Detect which cell encompasses the target text, then output its [X, Y] center coordinate. 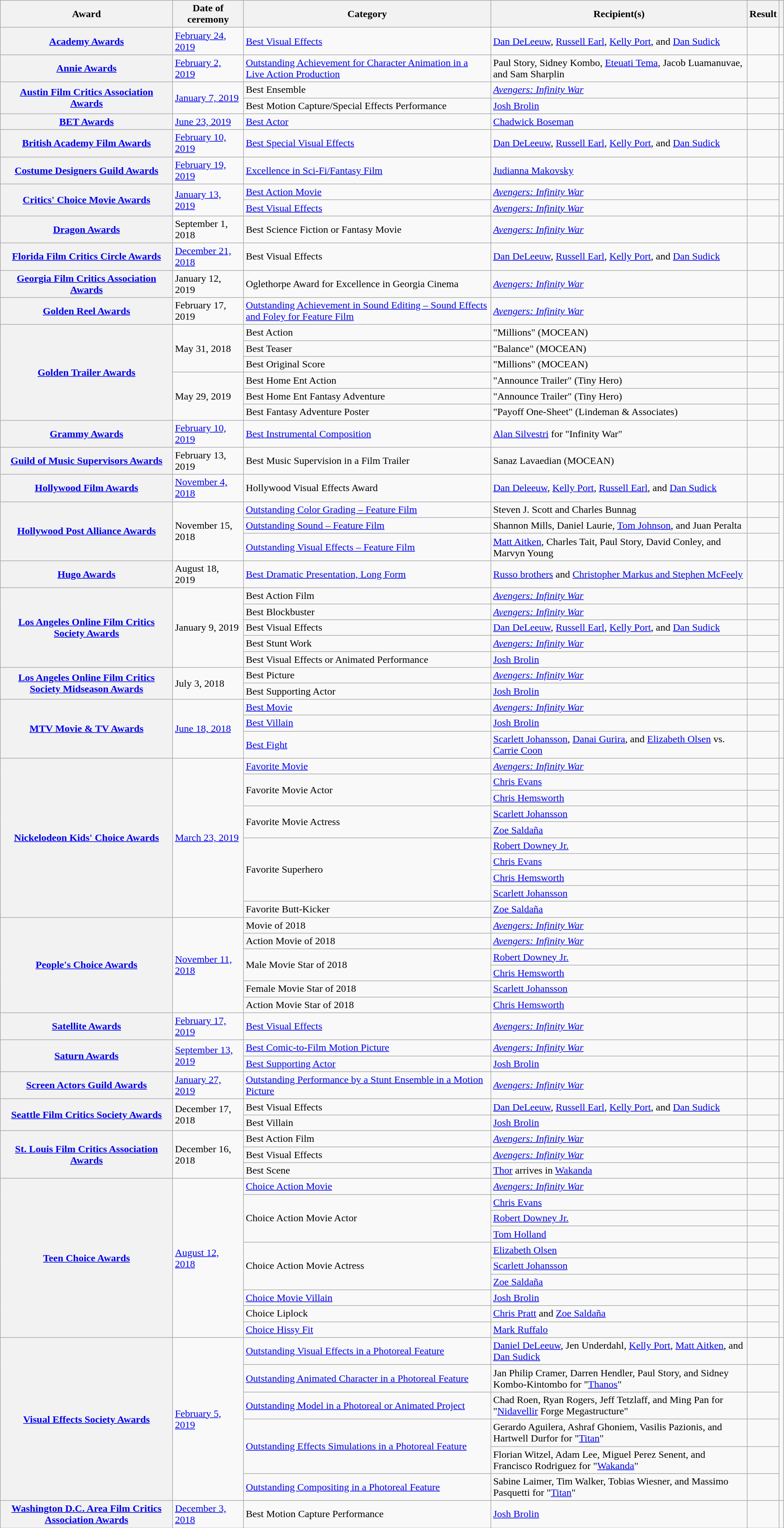
Best Dramatic Presentation, Long Form [367, 574]
British Academy Film Awards [87, 143]
Sanaz Lavaedian (MOCEAN) [619, 461]
Golden Reel Awards [87, 311]
January 27, 2019 [208, 1085]
January 9, 2019 [208, 627]
Best Blockbuster [367, 611]
Outstanding Visual Effects – Feature Film [367, 547]
Best Motion Capture/Special Effects Performance [367, 106]
Los Angeles Online Film Critics Society Midseason Awards [87, 683]
Satellite Awards [87, 1026]
Academy Awards [87, 41]
Outstanding Effects Simulations in a Photoreal Feature [367, 1446]
December 16, 2018 [208, 1154]
Choice Hissy Fit [367, 1329]
Choice Movie Villain [367, 1298]
Choice Liplock [367, 1314]
Recipient(s) [619, 14]
July 3, 2018 [208, 683]
Favorite Movie [367, 766]
Best Science Fiction or Fantasy Movie [367, 229]
Best Action [367, 333]
Outstanding Performance by a Stunt Ensemble in a Motion Picture [367, 1085]
Outstanding Achievement for Character Animation in a Live Action Production [367, 69]
"Balance" (MOCEAN) [619, 349]
"Payoff One-Sheet" (Lindeman & Associates) [619, 412]
Best Instrumental Composition [367, 434]
Steven J. Scott and Charles Bunnag [619, 509]
Golden Trailer Awards [87, 372]
September 1, 2018 [208, 229]
Hollywood Visual Effects Award [367, 488]
Best Movie [367, 707]
People's Choice Awards [87, 965]
Gerardo Aguilera, Ashraf Ghoniem, Vasilis Pazionis, and Hartwell Durfor for "Titan" [619, 1433]
Outstanding Color Grading – Feature Film [367, 509]
Female Movie Star of 2018 [367, 989]
Grammy Awards [87, 434]
Best Visual Effects or Animated Performance [367, 660]
Elizabeth Olsen [619, 1250]
September 13, 2019 [208, 1056]
Critics' Choice Movie Awards [87, 200]
Date of ceremony [208, 14]
June 23, 2019 [208, 122]
Best Original Score [367, 364]
December 17, 2018 [208, 1115]
Hollywood Post Alliance Awards [87, 531]
Annie Awards [87, 69]
Paul Story, Sidney Kombo, Eteuati Tema, Jacob Luamanuvae, and Sam Sharplin [619, 69]
Favorite Movie Actress [367, 822]
Chadwick Boseman [619, 122]
May 29, 2019 [208, 396]
Action Movie of 2018 [367, 941]
Best Actor [367, 122]
Outstanding Compositing in a Photoreal Feature [367, 1487]
Movie of 2018 [367, 925]
Georgia Film Critics Association Awards [87, 283]
Florian Witzel, Adam Lee, Miguel Perez Senent, and Francisco Rodriguez for "Wakanda" [619, 1459]
Teen Choice Awards [87, 1258]
Thor arrives in Wakanda [619, 1171]
Outstanding Model in a Photoreal or Animated Project [367, 1405]
Chad Roen, Ryan Rogers, Jeff Tetzlaff, and Ming Pan for "Nidavellir Forge Megastructure" [619, 1405]
Matt Aitken, Charles Tait, Paul Story, David Conley, and Marvyn Young [619, 547]
Best Fantasy Adventure Poster [367, 412]
November 11, 2018 [208, 965]
June 18, 2018 [208, 729]
Hollywood Film Awards [87, 488]
Visual Effects Society Awards [87, 1419]
Best Fight [367, 745]
February 13, 2019 [208, 461]
Jan Philip Cramer, Darren Hendler, Paul Story, and Sidney Kombo-Kintombo for "Thanos" [619, 1378]
March 23, 2019 [208, 838]
February 24, 2019 [208, 41]
Shannon Mills, Daniel Laurie, Tom Johnson, and Juan Peralta [619, 525]
Best Comic-to-Film Motion Picture [367, 1048]
Sabine Laimer, Tim Walker, Tobias Wiesner, and Massimo Pasquetti for "Titan" [619, 1487]
Best Home Ent Action [367, 380]
St. Louis Film Critics Association Awards [87, 1154]
Outstanding Sound – Feature Film [367, 525]
May 31, 2018 [208, 349]
Award [87, 14]
Action Movie Star of 2018 [367, 1005]
Best Scene [367, 1171]
Saturn Awards [87, 1056]
August 18, 2019 [208, 574]
Screen Actors Guild Awards [87, 1085]
Choice Action Movie Actress [367, 1266]
Russo brothers and Christopher Markus and Stephen McFeely [619, 574]
Nickelodeon Kids' Choice Awards [87, 838]
Best Home Ent Fantasy Adventure [367, 396]
Category [367, 14]
Best Motion Capture Performance [367, 1515]
Best Music Supervision in a Film Trailer [367, 461]
January 7, 2019 [208, 98]
Guild of Music Supervisors Awards [87, 461]
August 12, 2018 [208, 1258]
Scarlett Johansson, Danai Gurira, and Elizabeth Olsen vs. Carrie Coon [619, 745]
Chris Pratt and Zoe Saldaña [619, 1314]
Favorite Butt-Kicker [367, 909]
Oglethorpe Award for Excellence in Georgia Cinema [367, 283]
Costume Designers Guild Awards [87, 171]
Hugo Awards [87, 574]
Choice Action Movie Actor [367, 1218]
Judianna Makovsky [619, 171]
BET Awards [87, 122]
Male Movie Star of 2018 [367, 965]
Alan Silvestri for "Infinity War" [619, 434]
Best Teaser [367, 349]
Best Action Movie [367, 192]
November 4, 2018 [208, 488]
Dragon Awards [87, 229]
Best Ensemble [367, 90]
Washington D.C. Area Film Critics Association Awards [87, 1515]
Favorite Superhero [367, 869]
February 19, 2019 [208, 171]
February 5, 2019 [208, 1419]
Florida Film Critics Circle Awards [87, 257]
Excellence in Sci-Fi/Fantasy Film [367, 171]
Outstanding Visual Effects in a Photoreal Feature [367, 1351]
November 15, 2018 [208, 531]
Best Special Visual Effects [367, 143]
Mark Ruffalo [619, 1329]
December 21, 2018 [208, 257]
Seattle Film Critics Society Awards [87, 1115]
Choice Action Movie [367, 1187]
February 2, 2019 [208, 69]
Tom Holland [619, 1234]
Daniel DeLeeuw, Jen Underdahl, Kelly Port, Matt Aitken, and Dan Sudick [619, 1351]
January 13, 2019 [208, 200]
December 3, 2018 [208, 1515]
Los Angeles Online Film Critics Society Awards [87, 627]
MTV Movie & TV Awards [87, 729]
Outstanding Achievement in Sound Editing – Sound Effects and Foley for Feature Film [367, 311]
Result [763, 14]
Favorite Movie Actor [367, 790]
Best Stunt Work [367, 644]
Outstanding Animated Character in a Photoreal Feature [367, 1378]
Dan Deleeuw, Kelly Port, Russell Earl, and Dan Sudick [619, 488]
Best Picture [367, 675]
Austin Film Critics Association Awards [87, 98]
January 12, 2019 [208, 283]
